Find where the given text appears and provide that cell's center as [x, y] coordinate. 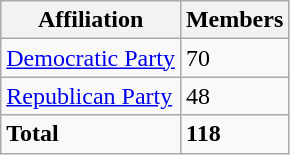
Democratic Party [91, 58]
70 [234, 58]
Members [234, 20]
Republican Party [91, 96]
Affiliation [91, 20]
118 [234, 134]
Total [91, 134]
48 [234, 96]
